Locate the cell with the specified text and output its [x, y] center coordinate. 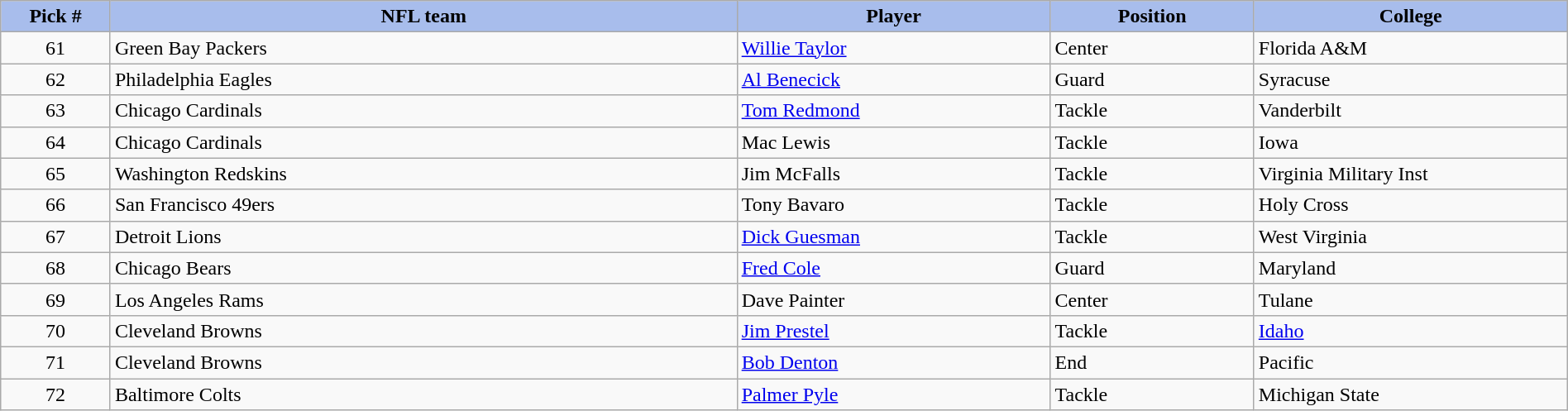
Los Angeles Rams [423, 299]
Green Bay Packers [423, 48]
Florida A&M [1411, 48]
63 [56, 111]
62 [56, 79]
Player [893, 17]
Washington Redskins [423, 174]
Dick Guesman [893, 237]
Maryland [1411, 268]
Willie Taylor [893, 48]
69 [56, 299]
Bob Denton [893, 362]
Baltimore Colts [423, 394]
Tony Bavaro [893, 205]
Tulane [1411, 299]
Michigan State [1411, 394]
Jim Prestel [893, 331]
Position [1152, 17]
Chicago Bears [423, 268]
64 [56, 142]
Virginia Military Inst [1411, 174]
Dave Painter [893, 299]
College [1411, 17]
Philadelphia Eagles [423, 79]
End [1152, 362]
Al Benecick [893, 79]
Mac Lewis [893, 142]
Idaho [1411, 331]
Pacific [1411, 362]
Vanderbilt [1411, 111]
Palmer Pyle [893, 394]
NFL team [423, 17]
Jim McFalls [893, 174]
San Francisco 49ers [423, 205]
Syracuse [1411, 79]
72 [56, 394]
Tom Redmond [893, 111]
70 [56, 331]
61 [56, 48]
67 [56, 237]
Pick # [56, 17]
Fred Cole [893, 268]
66 [56, 205]
71 [56, 362]
Iowa [1411, 142]
Holy Cross [1411, 205]
68 [56, 268]
65 [56, 174]
West Virginia [1411, 237]
Detroit Lions [423, 237]
